Find where the given text appears and provide that cell's center as (x, y) coordinate. 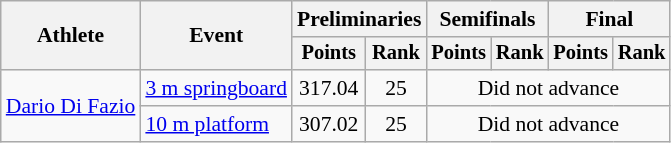
Athlete (71, 36)
Dario Di Fazio (71, 106)
Event (216, 36)
307.02 (329, 124)
Semifinals (487, 19)
3 m springboard (216, 88)
317.04 (329, 88)
10 m platform (216, 124)
Preliminaries (359, 19)
Final (609, 19)
